For the text-containing cell, return its midpoint in [x, y] coordinate format. 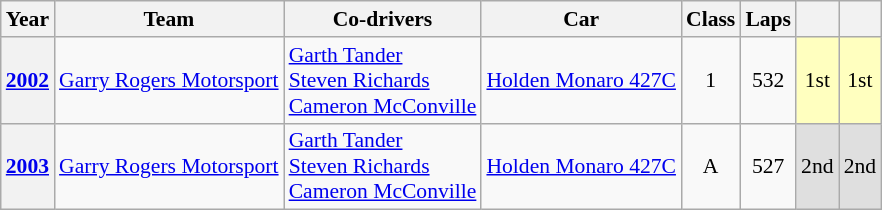
A [710, 166]
Year [28, 19]
532 [768, 80]
Class [710, 19]
2003 [28, 166]
Team [169, 19]
527 [768, 166]
Car [581, 19]
2002 [28, 80]
Laps [768, 19]
Co-drivers [383, 19]
1 [710, 80]
